From the cell containing the given text, extract its center point as (X, Y) coordinate. 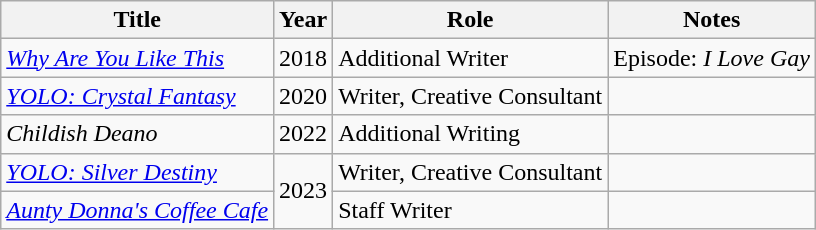
2020 (304, 96)
YOLO: Crystal Fantasy (138, 96)
Year (304, 20)
Staff Writer (470, 210)
Notes (712, 20)
2023 (304, 191)
Additional Writing (470, 134)
Aunty Donna's Coffee Cafe (138, 210)
Additional Writer (470, 58)
Episode: I Love Gay (712, 58)
Title (138, 20)
Childish Deano (138, 134)
2022 (304, 134)
2018 (304, 58)
YOLO: Silver Destiny (138, 172)
Role (470, 20)
Why Are You Like This (138, 58)
